From the cell containing the given text, extract its center point as (X, Y) coordinate. 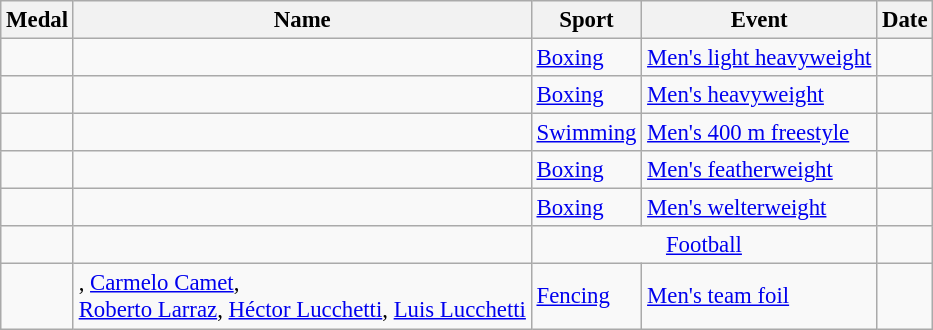
Name (302, 20)
Men's heavyweight (760, 95)
Men's team foil (760, 296)
Fencing (586, 296)
Football (704, 245)
Men's 400 m freestyle (760, 133)
Men's light heavyweight (760, 58)
, Carmelo Camet,Roberto Larraz, Héctor Lucchetti, Luis Lucchetti (302, 296)
Men's welterweight (760, 208)
Event (760, 20)
Swimming (586, 133)
Sport (586, 20)
Date (905, 20)
Men's featherweight (760, 170)
Medal (38, 20)
